Scan for the cell matching the given text and deliver its [x, y] coordinate at center. 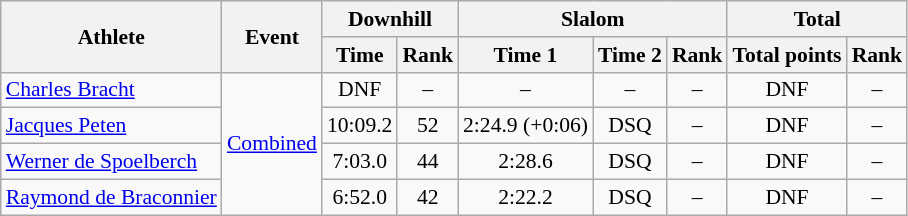
Raymond de Braconnier [112, 197]
Time 1 [526, 55]
10:09.2 [360, 126]
Charles Bracht [112, 90]
2:22.2 [526, 197]
6:52.0 [360, 197]
2:24.9 (+0:06) [526, 126]
Jacques Peten [112, 126]
Werner de Spoelberch [112, 162]
Total [817, 19]
42 [428, 197]
7:03.0 [360, 162]
Total points [786, 55]
Slalom [592, 19]
52 [428, 126]
Combined [272, 143]
Athlete [112, 36]
44 [428, 162]
Time 2 [630, 55]
2:28.6 [526, 162]
Downhill [390, 19]
Time [360, 55]
Event [272, 36]
